For the text-containing cell, return its midpoint in (x, y) coordinate format. 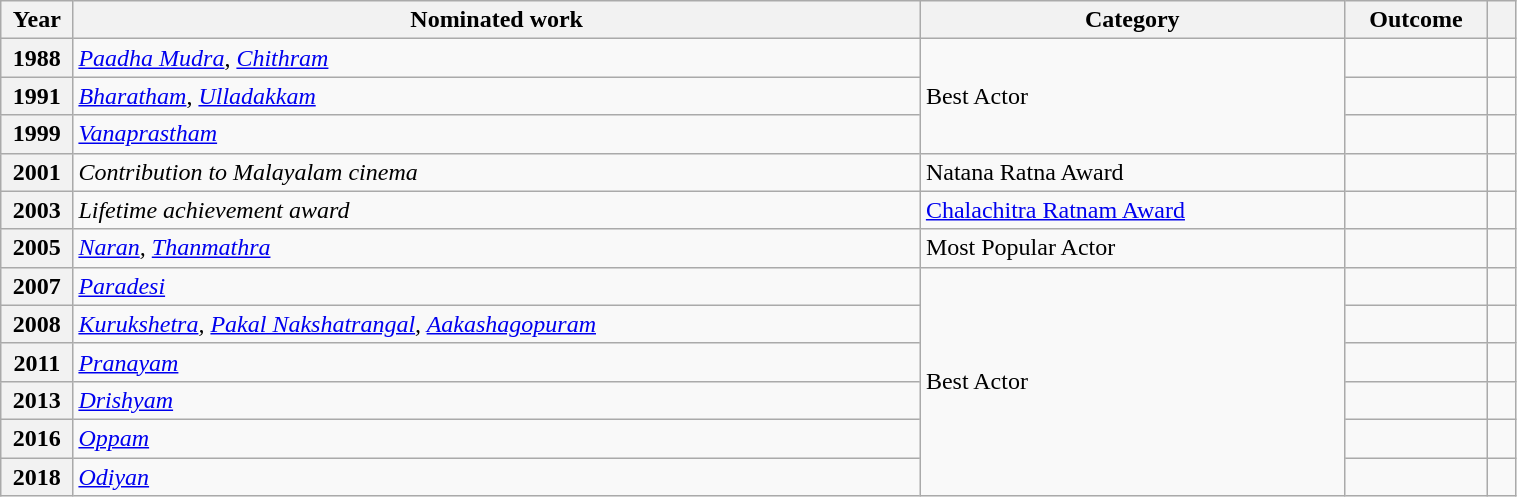
2008 (37, 324)
Natana Ratna Award (1132, 172)
2016 (37, 438)
2011 (37, 362)
2007 (37, 286)
Kurukshetra, Pakal Nakshatrangal, Aakashagopuram (496, 324)
Vanaprastham (496, 134)
Drishyam (496, 400)
2003 (37, 210)
Year (37, 20)
Nominated work (496, 20)
Chalachitra Ratnam Award (1132, 210)
Lifetime achievement award (496, 210)
Paradesi (496, 286)
Paadha Mudra, Chithram (496, 58)
Bharatham, Ulladakkam (496, 96)
2001 (37, 172)
1988 (37, 58)
Category (1132, 20)
Naran, Thanmathra (496, 248)
Contribution to Malayalam cinema (496, 172)
2005 (37, 248)
Odiyan (496, 477)
Outcome (1416, 20)
Most Popular Actor (1132, 248)
2018 (37, 477)
Pranayam (496, 362)
1991 (37, 96)
2013 (37, 400)
Oppam (496, 438)
1999 (37, 134)
